Pinpoint the cell where the given text exists, returning its [X, Y] midpoint coordinate. 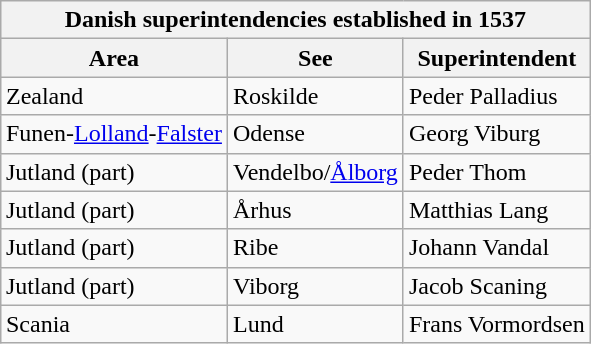
Frans Vormordsen [496, 324]
Jacob Scaning [496, 286]
Scania [114, 324]
Superintendent [496, 58]
Danish superintendencies established in 1537 [295, 20]
Viborg [315, 286]
Georg Viburg [496, 134]
Peder Thom [496, 172]
Vendelbo/Ålborg [315, 172]
Johann Vandal [496, 248]
Zealand [114, 96]
Odense [315, 134]
Funen-Lolland-Falster [114, 134]
Lund [315, 324]
Matthias Lang [496, 210]
Ribe [315, 248]
Århus [315, 210]
See [315, 58]
Area [114, 58]
Peder Palladius [496, 96]
Roskilde [315, 96]
